For the text-containing cell, return its midpoint in (x, y) coordinate format. 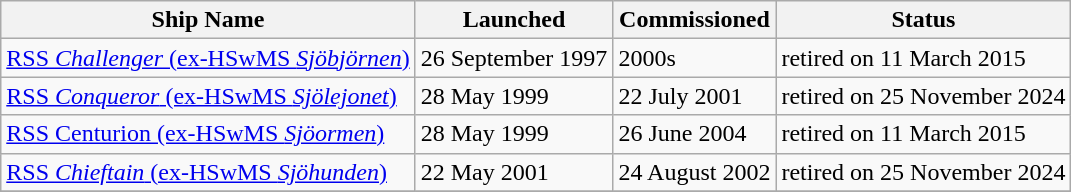
Status (924, 20)
2000s (694, 58)
RSS Chieftain (ex-HSwMS Sjöhunden) (208, 172)
RSS Challenger (ex-HSwMS Sjöbjörnen) (208, 58)
RSS Conqueror (ex-HSwMS Sjölejonet) (208, 96)
Ship Name (208, 20)
22 July 2001 (694, 96)
26 September 1997 (514, 58)
RSS Centurion (ex-HSwMS Sjöormen) (208, 134)
22 May 2001 (514, 172)
Commissioned (694, 20)
24 August 2002 (694, 172)
Launched (514, 20)
26 June 2004 (694, 134)
